Capture the cell that displays the provided text and extract its (x, y) central coordinate. 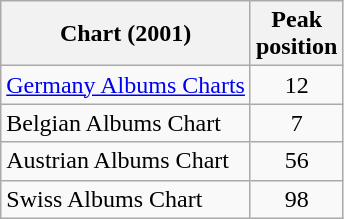
98 (296, 199)
12 (296, 85)
Austrian Albums Chart (126, 161)
Peakposition (296, 34)
Chart (2001) (126, 34)
Belgian Albums Chart (126, 123)
Germany Albums Charts (126, 85)
56 (296, 161)
7 (296, 123)
Swiss Albums Chart (126, 199)
